Determine the (x, y) coordinate at the center of the cell enclosing the given text.  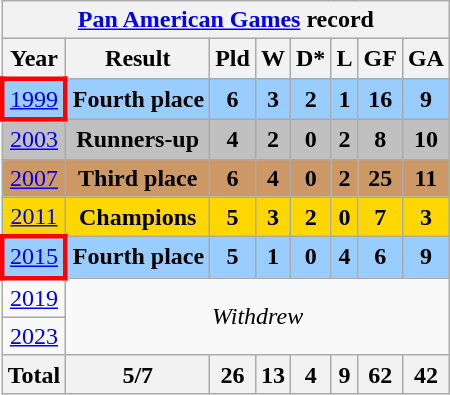
Pld (233, 59)
62 (380, 374)
10 (426, 139)
42 (426, 374)
5/7 (138, 374)
1999 (34, 98)
GA (426, 59)
D* (310, 59)
W (272, 59)
2011 (34, 217)
GF (380, 59)
Withdrew (258, 317)
2023 (34, 336)
Pan American Games record (226, 20)
Year (34, 59)
Runners-up (138, 139)
25 (380, 178)
Result (138, 59)
13 (272, 374)
8 (380, 139)
16 (380, 98)
Third place (138, 178)
Champions (138, 217)
Total (34, 374)
2007 (34, 178)
L (344, 59)
2019 (34, 298)
2003 (34, 139)
11 (426, 178)
26 (233, 374)
7 (380, 217)
2015 (34, 258)
